Find where the given text appears and provide that cell's center as [X, Y] coordinate. 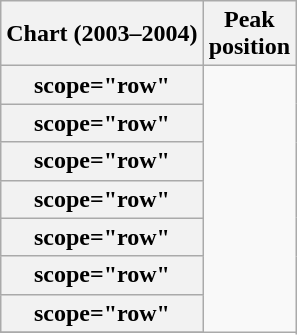
Peakposition [249, 34]
Chart (2003–2004) [102, 34]
